Return the [x, y] coordinate for the center point of the cell that contains the specified text.  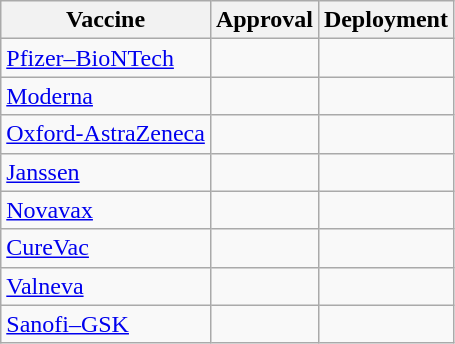
Janssen [106, 172]
Moderna [106, 96]
Approval [264, 20]
Oxford-AstraZeneca [106, 134]
Vaccine [106, 20]
Deployment [386, 20]
Novavax [106, 210]
Sanofi–GSK [106, 324]
Pfizer–BioNTech [106, 58]
CureVac [106, 248]
Valneva [106, 286]
